Capture the cell that displays the provided text and extract its [X, Y] central coordinate. 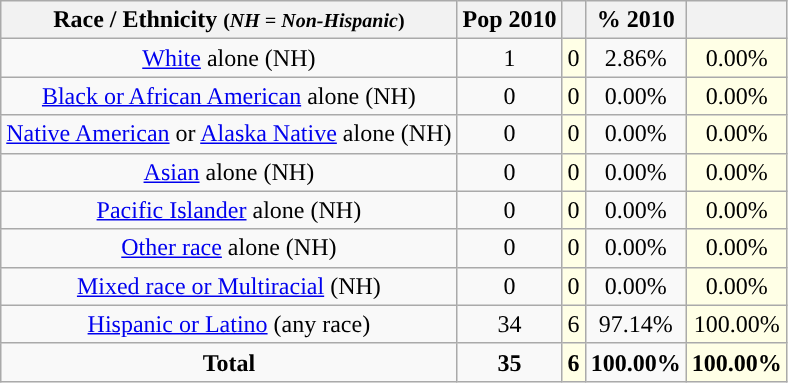
1 [510, 58]
Race / Ethnicity (NH = Non-Hispanic) [229, 20]
34 [510, 324]
35 [510, 362]
2.86% [636, 58]
Black or African American alone (NH) [229, 96]
Asian alone (NH) [229, 172]
Pacific Islander alone (NH) [229, 210]
Other race alone (NH) [229, 248]
Pop 2010 [510, 20]
% 2010 [636, 20]
Native American or Alaska Native alone (NH) [229, 134]
Mixed race or Multiracial (NH) [229, 286]
Hispanic or Latino (any race) [229, 324]
97.14% [636, 324]
Total [229, 362]
White alone (NH) [229, 58]
